Detect which cell encompasses the target text, then output its [X, Y] center coordinate. 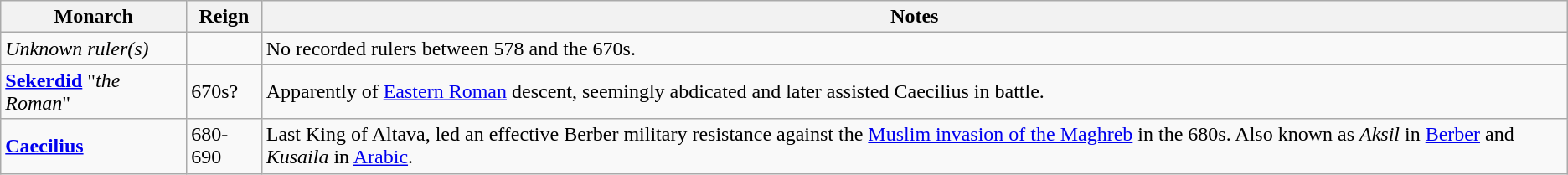
Notes [915, 17]
670s? [224, 92]
Monarch [94, 17]
680-690 [224, 146]
Apparently of Eastern Roman descent, seemingly abdicated and later assisted Caecilius in battle. [915, 92]
Reign [224, 17]
No recorded rulers between 578 and the 670s. [915, 49]
Unknown ruler(s) [94, 49]
Caecilius [94, 146]
Sekerdid "the Roman" [94, 92]
